Provide the (X, Y) coordinate of the cell's center where the given text is located.  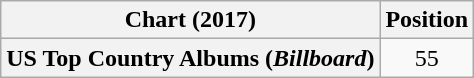
US Top Country Albums (Billboard) (190, 58)
Position (427, 20)
55 (427, 58)
Chart (2017) (190, 20)
